Search for the cell housing the specified text and yield its (X, Y) center coordinate. 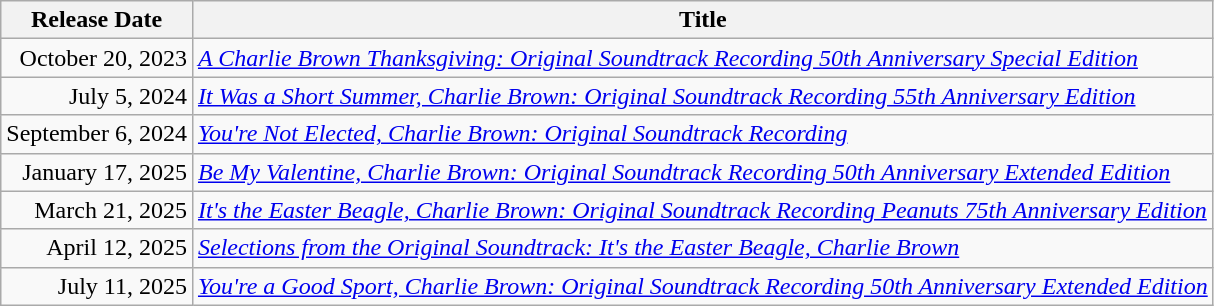
A Charlie Brown Thanksgiving: Original Soundtrack Recording 50th Anniversary Special Edition (702, 58)
July 11, 2025 (97, 286)
March 21, 2025 (97, 210)
October 20, 2023 (97, 58)
You're Not Elected, Charlie Brown: Original Soundtrack Recording (702, 134)
It's the Easter Beagle, Charlie Brown: Original Soundtrack Recording Peanuts 75th Anniversary Edition (702, 210)
Release Date (97, 20)
Selections from the Original Soundtrack: It's the Easter Beagle, Charlie Brown (702, 248)
January 17, 2025 (97, 172)
Be My Valentine, Charlie Brown: Original Soundtrack Recording 50th Anniversary Extended Edition (702, 172)
You're a Good Sport, Charlie Brown: Original Soundtrack Recording 50th Anniversary Extended Edition (702, 286)
September 6, 2024 (97, 134)
April 12, 2025 (97, 248)
Title (702, 20)
July 5, 2024 (97, 96)
It Was a Short Summer, Charlie Brown: Original Soundtrack Recording 55th Anniversary Edition (702, 96)
